Detect which cell encompasses the target text, then output its [x, y] center coordinate. 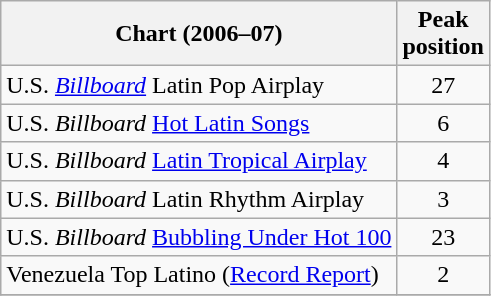
Chart (2006–07) [199, 34]
27 [443, 85]
4 [443, 161]
U.S. Billboard Latin Pop Airplay [199, 85]
23 [443, 237]
U.S. Billboard Latin Rhythm Airplay [199, 199]
6 [443, 123]
U.S. Billboard Latin Tropical Airplay [199, 161]
U.S. Billboard Bubbling Under Hot 100 [199, 237]
3 [443, 199]
Venezuela Top Latino (Record Report) [199, 275]
Peakposition [443, 34]
U.S. Billboard Hot Latin Songs [199, 123]
2 [443, 275]
